Return the [x, y] coordinate for the center point of the cell that contains the specified text.  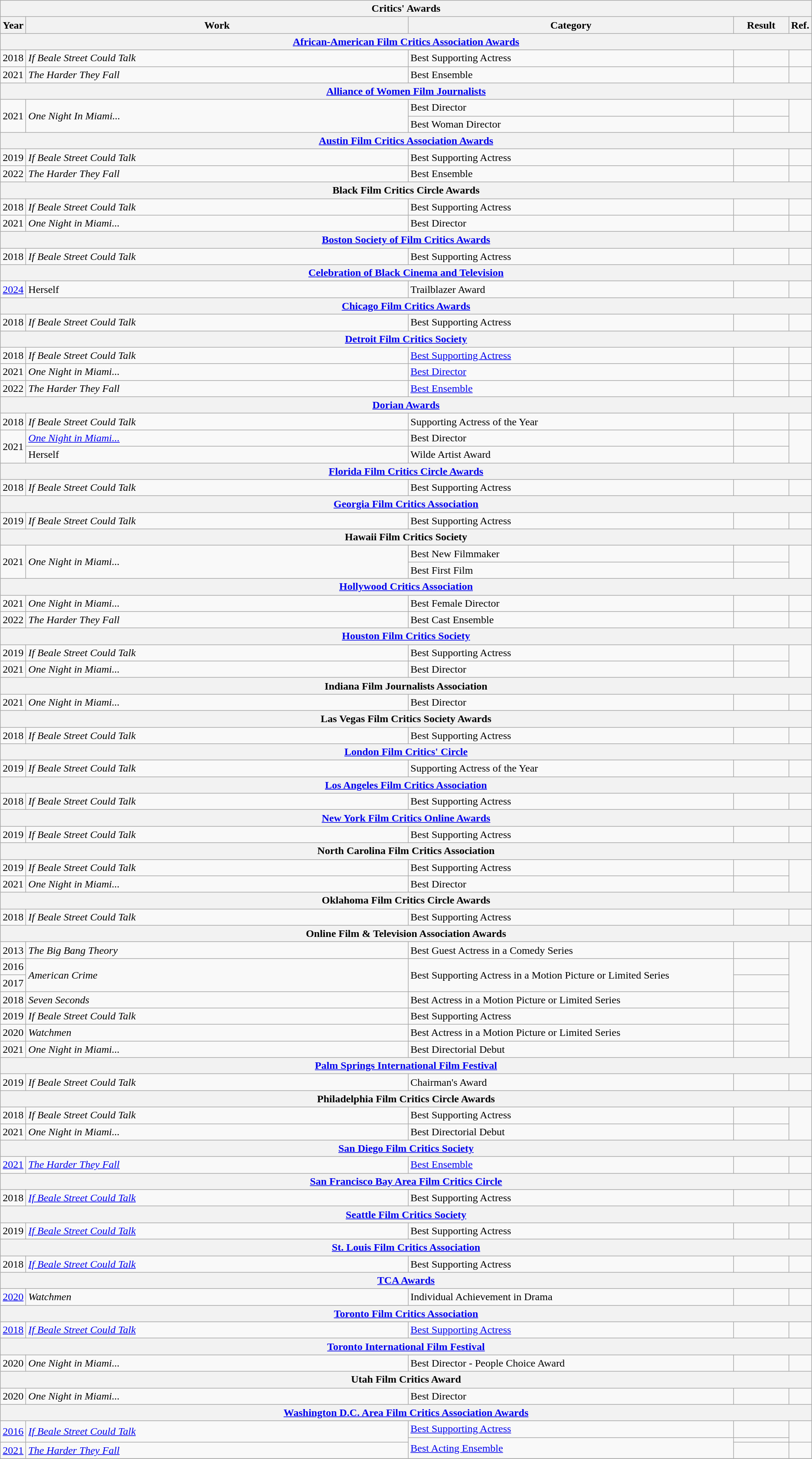
Indiana Film Journalists Association [406, 686]
Dorian Awards [406, 405]
Toronto Film Critics Association [406, 1314]
Hawaii Film Critics Society [406, 537]
St. Louis Film Critics Association [406, 1247]
African-American Film Critics Association Awards [406, 42]
Best Acting Ensemble [571, 1448]
San Diego Film Critics Society [406, 1148]
Oklahoma Film Critics Circle Awards [406, 900]
Boston Society of Film Critics Awards [406, 240]
Utah Film Critics Award [406, 1380]
North Carolina Film Critics Association [406, 851]
2013 [13, 950]
Celebration of Black Cinema and Television [406, 273]
Best Supporting Actress in a Motion Picture or Limited Series [571, 975]
Online Film & Television Association Awards [406, 933]
Seven Seconds [217, 999]
Toronto International Film Festival [406, 1347]
Best Female Director [571, 603]
Chicago Film Critics Awards [406, 306]
Work [217, 25]
Palm Springs International Film Festival [406, 1066]
Hollywood Critics Association [406, 587]
Best First Film [571, 570]
Black Film Critics Circle Awards [406, 190]
Chairman's Award [571, 1082]
San Francisco Bay Area Film Critics Circle [406, 1181]
Best Woman Director [571, 124]
Best Guest Actress in a Comedy Series [571, 950]
Seattle Film Critics Society [406, 1214]
Best Director - People Choice Award [571, 1363]
Houston Film Critics Society [406, 636]
The Big Bang Theory [217, 950]
Year [13, 25]
Washington D.C. Area Film Critics Association Awards [406, 1413]
Individual Achievement in Drama [571, 1297]
American Crime [217, 975]
TCA Awards [406, 1281]
2017 [13, 983]
London Film Critics' Circle [406, 752]
2024 [13, 289]
New York Film Critics Online Awards [406, 818]
Austin Film Critics Association Awards [406, 141]
Philadelphia Film Critics Circle Awards [406, 1099]
Trailblazer Award [571, 289]
Las Vegas Film Critics Society Awards [406, 719]
Best New Filmmaker [571, 554]
Georgia Film Critics Association [406, 504]
Los Angeles Film Critics Association [406, 785]
Detroit Film Critics Society [406, 339]
Critics' Awards [406, 9]
Alliance of Women Film Journalists [406, 91]
Best Cast Ensemble [571, 620]
Result [761, 25]
Category [571, 25]
Ref. [800, 25]
Florida Film Critics Circle Awards [406, 471]
Wilde Artist Award [571, 454]
One Night In Miami... [217, 116]
